Identify which cell holds the provided text, then report its (X, Y) central coordinate. 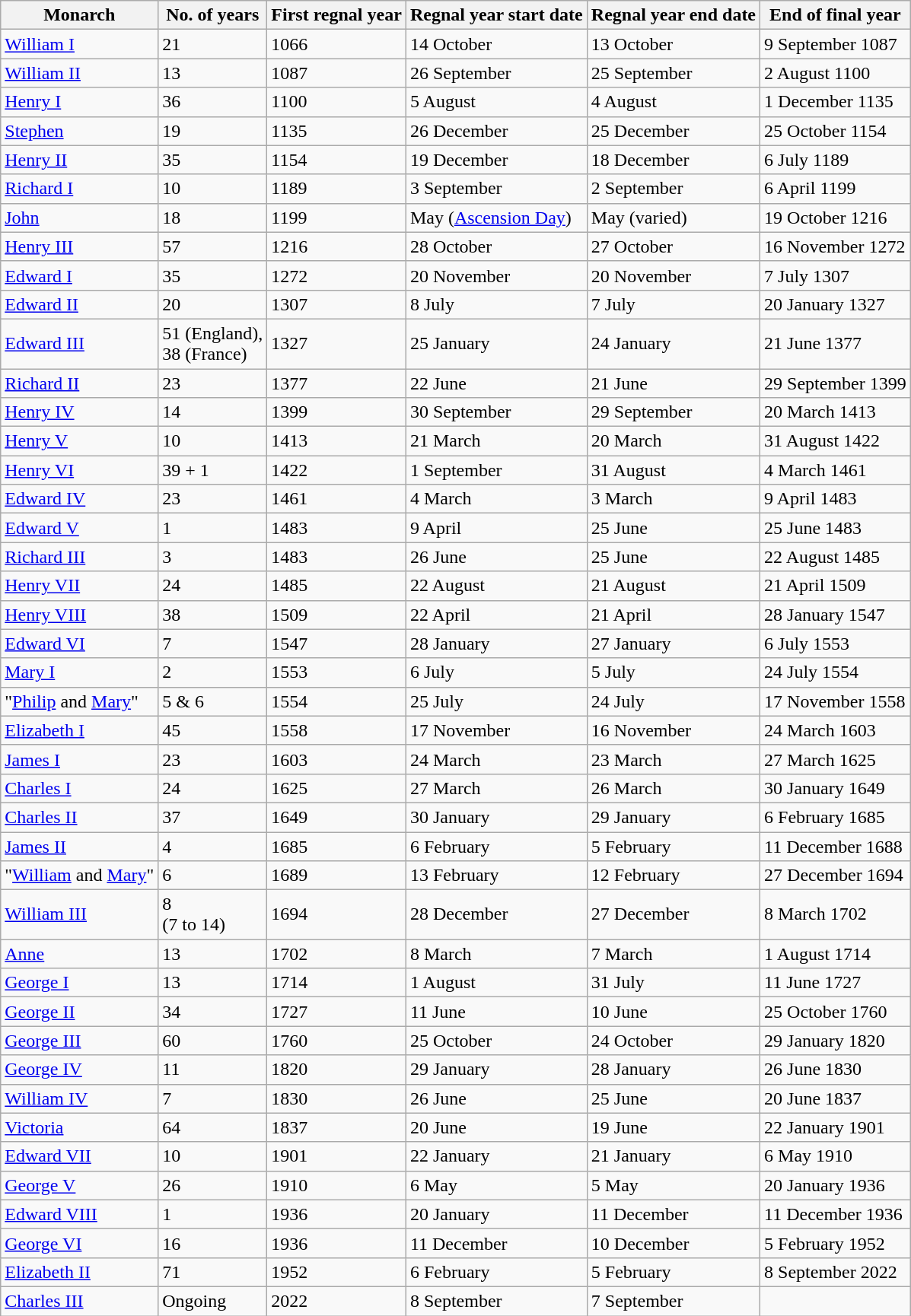
17 November (496, 730)
21 June (673, 383)
Regnal year start date (496, 15)
27 December (673, 914)
6 (213, 876)
1 December 1135 (836, 102)
3 March (673, 499)
4 March 1461 (836, 470)
38 (213, 615)
Edward VI (79, 644)
39 + 1 (213, 470)
Edward I (79, 275)
25 September (673, 73)
5 February 1952 (836, 1243)
Elizabeth II (79, 1272)
27 March 1625 (836, 759)
21 April 1509 (836, 586)
6 July (496, 672)
1837 (336, 1127)
20 June 1837 (836, 1098)
24 July 1554 (836, 672)
Henry I (79, 102)
16 November (673, 730)
27 December 1694 (836, 876)
22 June (496, 383)
31 August (673, 470)
28 October (496, 246)
1413 (336, 441)
George III (79, 1041)
1087 (336, 73)
27 October (673, 246)
22 January 1901 (836, 1127)
25 October 1760 (836, 1012)
1760 (336, 1041)
21 April (673, 615)
William I (79, 44)
1509 (336, 615)
21 March (496, 441)
1952 (336, 1272)
William IV (79, 1098)
1547 (336, 644)
11 (213, 1070)
25 October (496, 1041)
21 August (673, 586)
11 June (496, 1012)
30 September (496, 412)
2 September (673, 189)
Henry IV (79, 412)
20 March (673, 441)
12 February (673, 876)
Richard III (79, 557)
6 July 1553 (836, 644)
7 July (673, 304)
26 September (496, 73)
18 (213, 218)
36 (213, 102)
14 October (496, 44)
1689 (336, 876)
19 (213, 131)
16 (213, 1243)
1727 (336, 1012)
25 January (496, 344)
26 December (496, 131)
4 (213, 847)
6 May (496, 1185)
20 January (496, 1214)
25 October 1154 (836, 131)
4 March (496, 499)
2 (213, 672)
1702 (336, 954)
22 August (496, 586)
29 September 1399 (836, 383)
8 (7 to 14) (213, 914)
11 December 1936 (836, 1214)
George VI (79, 1243)
Ongoing (213, 1301)
Regnal year end date (673, 15)
1553 (336, 672)
20 June (496, 1127)
Elizabeth I (79, 730)
9 April 1483 (836, 499)
1603 (336, 759)
1399 (336, 412)
16 November 1272 (836, 246)
45 (213, 730)
20 January 1936 (836, 1185)
2022 (336, 1301)
8 March (496, 954)
George II (79, 1012)
23 March (673, 759)
2 August 1100 (836, 73)
13 October (673, 44)
71 (213, 1272)
1199 (336, 218)
34 (213, 1012)
James II (79, 847)
6 July 1189 (836, 160)
No. of years (213, 15)
Victoria (79, 1127)
1625 (336, 788)
27 January (673, 644)
24 July (673, 701)
George IV (79, 1070)
Stephen (79, 131)
18 December (673, 160)
7 September (673, 1301)
Charles II (79, 817)
20 March 1413 (836, 412)
29 January 1820 (836, 1041)
1100 (336, 102)
Henry V (79, 441)
26 March (673, 788)
Henry II (79, 160)
John (79, 218)
37 (213, 817)
May (Ascension Day) (496, 218)
19 October 1216 (836, 218)
1377 (336, 383)
24 October (673, 1041)
Monarch (79, 15)
1694 (336, 914)
1685 (336, 847)
10 December (673, 1243)
May (varied) (673, 218)
64 (213, 1127)
22 January (496, 1156)
22 April (496, 615)
1910 (336, 1185)
Edward VII (79, 1156)
7 March (673, 954)
13 February (496, 876)
End of final year (836, 15)
24 January (673, 344)
3 (213, 557)
Mary I (79, 672)
57 (213, 246)
11 June 1727 (836, 983)
Edward IV (79, 499)
6 April 1199 (836, 189)
5 August (496, 102)
8 March 1702 (836, 914)
George I (79, 983)
1485 (336, 586)
27 March (496, 788)
James I (79, 759)
1830 (336, 1098)
30 January 1649 (836, 788)
1327 (336, 344)
8 September (496, 1301)
1216 (336, 246)
11 December 1688 (836, 847)
5 July (673, 672)
Henry VII (79, 586)
Charles I (79, 788)
20 January 1327 (836, 304)
25 December (673, 131)
26 June 1830 (836, 1070)
1554 (336, 701)
Edward III (79, 344)
William III (79, 914)
14 (213, 412)
William II (79, 73)
"William and Mary" (79, 876)
21 June 1377 (836, 344)
Edward V (79, 528)
1272 (336, 275)
19 December (496, 160)
"Philip and Mary" (79, 701)
4 August (673, 102)
25 June 1483 (836, 528)
30 January (496, 817)
19 June (673, 1127)
1422 (336, 470)
22 August 1485 (836, 557)
29 September (673, 412)
1714 (336, 983)
Charles III (79, 1301)
1154 (336, 160)
31 August 1422 (836, 441)
First regnal year (336, 15)
25 July (496, 701)
6 February 1685 (836, 817)
28 December (496, 914)
Henry III (79, 246)
28 January 1547 (836, 615)
Richard II (79, 383)
17 November 1558 (836, 701)
1649 (336, 817)
Anne (79, 954)
10 June (673, 1012)
Edward VIII (79, 1214)
9 September 1087 (836, 44)
8 July (496, 304)
24 March (496, 759)
31 July (673, 983)
1 August 1714 (836, 954)
26 (213, 1185)
1135 (336, 131)
1820 (336, 1070)
Henry VIII (79, 615)
20 (213, 304)
7 July 1307 (836, 275)
24 March 1603 (836, 730)
George V (79, 1185)
1461 (336, 499)
9 April (496, 528)
1 September (496, 470)
1558 (336, 730)
1189 (336, 189)
21 January (673, 1156)
Henry VI (79, 470)
60 (213, 1041)
8 September 2022 (836, 1272)
5 & 6 (213, 701)
Richard I (79, 189)
1066 (336, 44)
6 May 1910 (836, 1156)
Edward II (79, 304)
51 (England), 38 (France) (213, 344)
1 August (496, 983)
5 May (673, 1185)
3 September (496, 189)
1307 (336, 304)
1901 (336, 1156)
21 (213, 44)
